Find where the given text appears and provide that cell's center as (x, y) coordinate. 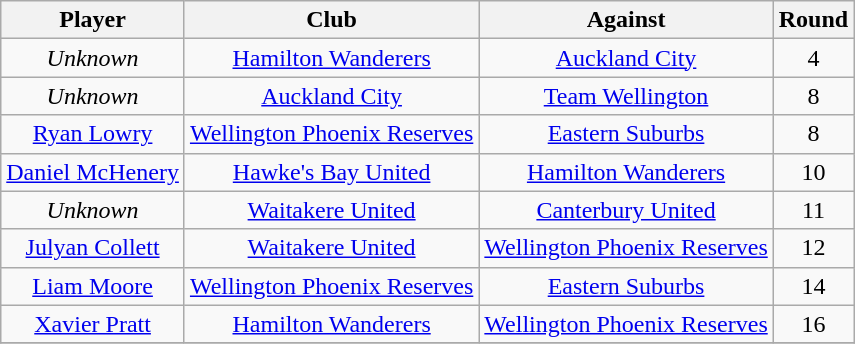
Club (331, 20)
11 (813, 210)
4 (813, 58)
Team Wellington (626, 96)
Julyan Collett (93, 248)
14 (813, 286)
16 (813, 324)
Ryan Lowry (93, 134)
Liam Moore (93, 286)
Xavier Pratt (93, 324)
12 (813, 248)
Against (626, 20)
Canterbury United (626, 210)
Player (93, 20)
Hawke's Bay United (331, 172)
10 (813, 172)
Round (813, 20)
Daniel McHenery (93, 172)
